Find where the given text appears and provide that cell's center as (x, y) coordinate. 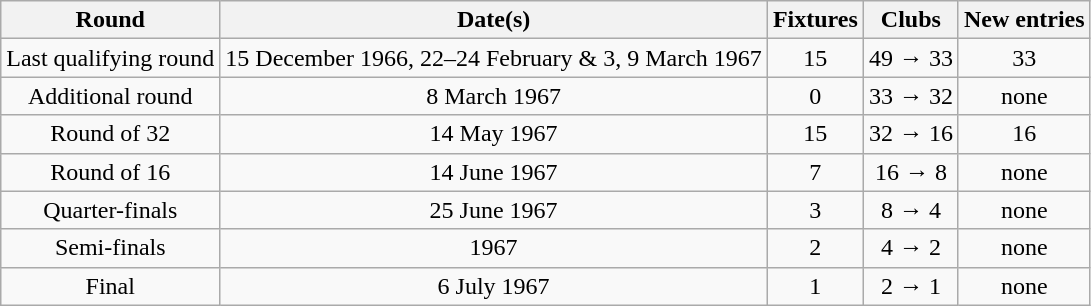
15 December 1966, 22–24 February & 3, 9 March 1967 (494, 58)
0 (815, 96)
2 → 1 (910, 286)
1967 (494, 248)
Quarter-finals (110, 210)
Round of 16 (110, 172)
49 → 33 (910, 58)
Additional round (110, 96)
Round of 32 (110, 134)
33 (1024, 58)
14 May 1967 (494, 134)
32 → 16 (910, 134)
7 (815, 172)
8 March 1967 (494, 96)
16 (1024, 134)
16 → 8 (910, 172)
Round (110, 20)
14 June 1967 (494, 172)
Fixtures (815, 20)
2 (815, 248)
1 (815, 286)
New entries (1024, 20)
25 June 1967 (494, 210)
Last qualifying round (110, 58)
Clubs (910, 20)
Semi-finals (110, 248)
Date(s) (494, 20)
8 → 4 (910, 210)
3 (815, 210)
33 → 32 (910, 96)
Final (110, 286)
6 July 1967 (494, 286)
4 → 2 (910, 248)
